Detect which cell encompasses the target text, then output its (x, y) center coordinate. 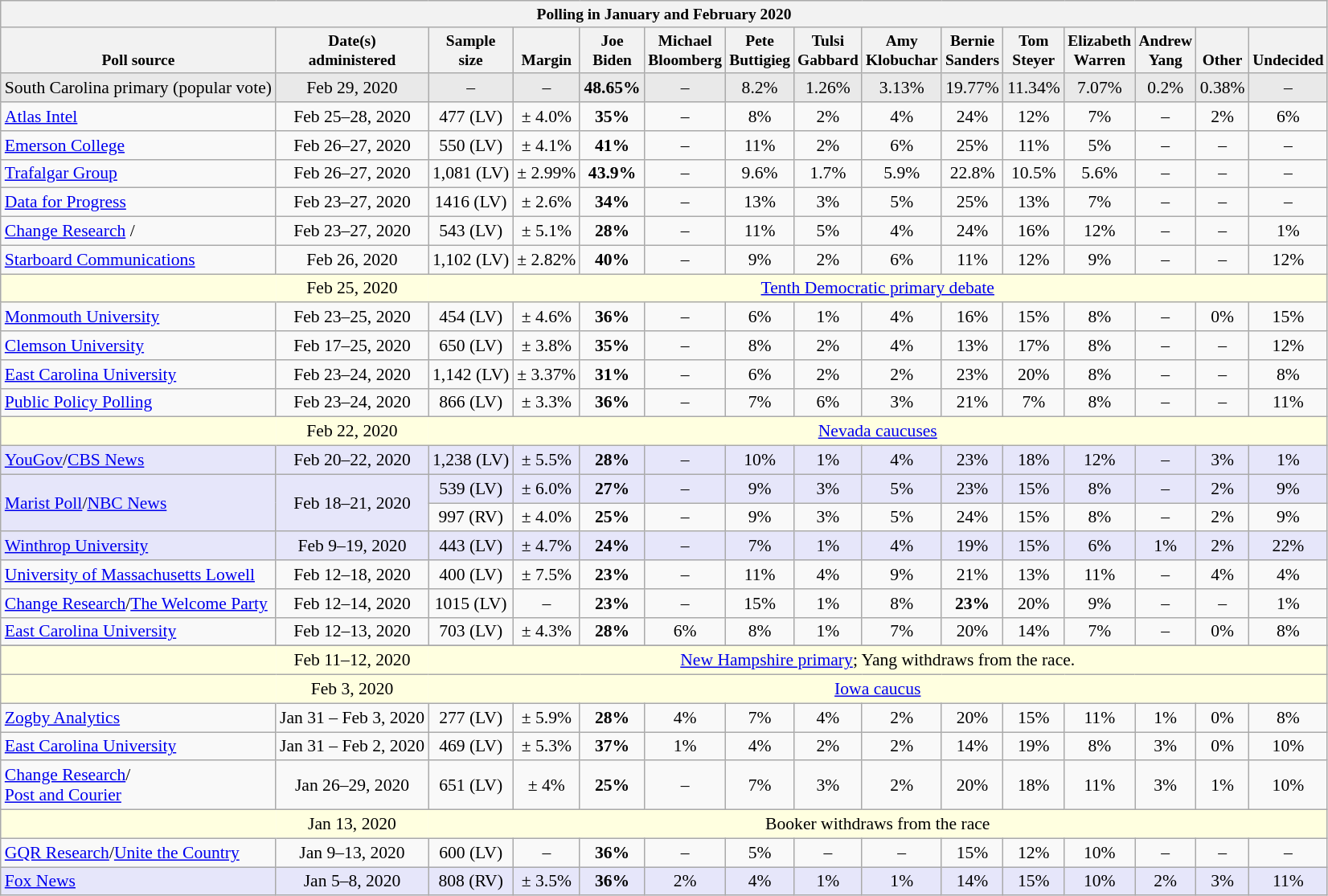
± 5.9% (547, 718)
1.26% (828, 88)
± 3.5% (547, 882)
9.6% (760, 174)
Data for Progress (138, 203)
7.07% (1100, 88)
Margin (547, 50)
Change Research/Post and Courier (138, 786)
± 3.8% (547, 346)
South Carolina primary (popular vote) (138, 88)
Jan 31 – Feb 2, 2020 (352, 747)
27% (612, 489)
ElizabethWarren (1100, 50)
3.13% (902, 88)
443 (LV) (471, 546)
477 (LV) (471, 117)
Winthrop University (138, 546)
10.5% (1034, 174)
Nevada caucuses (878, 432)
AndrewYang (1166, 50)
Booker withdraws from the race (878, 824)
Feb 12–13, 2020 (352, 632)
17% (1034, 346)
Feb 22, 2020 (352, 432)
± 5.3% (547, 747)
± 3.37% (547, 374)
866 (LV) (471, 403)
Trafalgar Group (138, 174)
5.6% (1100, 174)
550 (LV) (471, 145)
0.2% (1166, 88)
Feb 9–19, 2020 (352, 546)
37% (612, 747)
Other (1223, 50)
Feb 29, 2020 (352, 88)
1.7% (828, 174)
Iowa caucus (878, 689)
Jan 5–8, 2020 (352, 882)
Atlas Intel (138, 117)
± 4.3% (547, 632)
JoeBiden (612, 50)
454 (LV) (471, 317)
± 3.3% (547, 403)
22.8% (973, 174)
1,238 (LV) (471, 460)
University of Massachusetts Lowell (138, 575)
± 2.99% (547, 174)
Marist Poll/NBC News (138, 503)
8.2% (760, 88)
MichaelBloomberg (685, 50)
± 2.6% (547, 203)
Change Research/The Welcome Party (138, 603)
650 (LV) (471, 346)
0.38% (1223, 88)
Feb 12–14, 2020 (352, 603)
Clemson University (138, 346)
Feb 12–18, 2020 (352, 575)
48.65% (612, 88)
Zogby Analytics (138, 718)
Feb 25–28, 2020 (352, 117)
1,102 (LV) (471, 260)
600 (LV) (471, 853)
400 (LV) (471, 575)
34% (612, 203)
± 5.1% (547, 231)
Jan 13, 2020 (352, 824)
Feb 20–22, 2020 (352, 460)
1015 (LV) (471, 603)
GQR Research/Unite the Country (138, 853)
Jan 31 – Feb 3, 2020 (352, 718)
469 (LV) (471, 747)
TulsiGabbard (828, 50)
± 4.7% (547, 546)
Date(s)administered (352, 50)
31% (612, 374)
BernieSanders (973, 50)
Undecided (1289, 50)
5.9% (902, 174)
Feb 11–12, 2020 (352, 661)
Change Research / (138, 231)
± 5.5% (547, 460)
43.9% (612, 174)
703 (LV) (471, 632)
Jan 9–13, 2020 (352, 853)
± 4.6% (547, 317)
11.34% (1034, 88)
± 6.0% (547, 489)
Polling in January and February 2020 (664, 14)
Feb 25, 2020 (352, 288)
1,081 (LV) (471, 174)
Fox News (138, 882)
1,142 (LV) (471, 374)
997 (RV) (471, 518)
YouGov/CBS News (138, 460)
± 4.1% (547, 145)
808 (RV) (471, 882)
Feb 18–21, 2020 (352, 503)
651 (LV) (471, 786)
40% (612, 260)
Feb 23–25, 2020 (352, 317)
Feb 26, 2020 (352, 260)
Jan 26–29, 2020 (352, 786)
Tenth Democratic primary debate (878, 288)
Poll source (138, 50)
± 4% (547, 786)
41% (612, 145)
PeteButtigieg (760, 50)
New Hampshire primary; Yang withdraws from the race. (878, 661)
Public Policy Polling (138, 403)
539 (LV) (471, 489)
± 7.5% (547, 575)
Monmouth University (138, 317)
543 (LV) (471, 231)
Starboard Communications (138, 260)
± 2.82% (547, 260)
Emerson College (138, 145)
22% (1289, 546)
AmyKlobuchar (902, 50)
277 (LV) (471, 718)
Feb 17–25, 2020 (352, 346)
Samplesize (471, 50)
TomSteyer (1034, 50)
1416 (LV) (471, 203)
Feb 3, 2020 (352, 689)
19.77% (973, 88)
